Capture the cell that displays the provided text and extract its [X, Y] central coordinate. 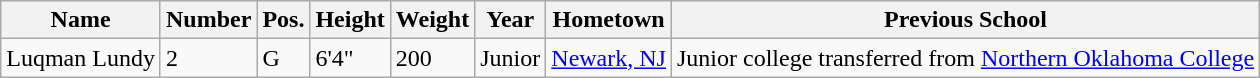
Junior college transferred from Northern Oklahoma College [965, 58]
Previous School [965, 20]
200 [432, 58]
Weight [432, 20]
2 [208, 58]
Year [510, 20]
Number [208, 20]
Pos. [284, 20]
Junior [510, 58]
Hometown [609, 20]
Newark, NJ [609, 58]
G [284, 58]
6'4" [350, 58]
Name [81, 20]
Luqman Lundy [81, 58]
Height [350, 20]
